Output the (x, y) coordinate of the center of the cell containing the given text.  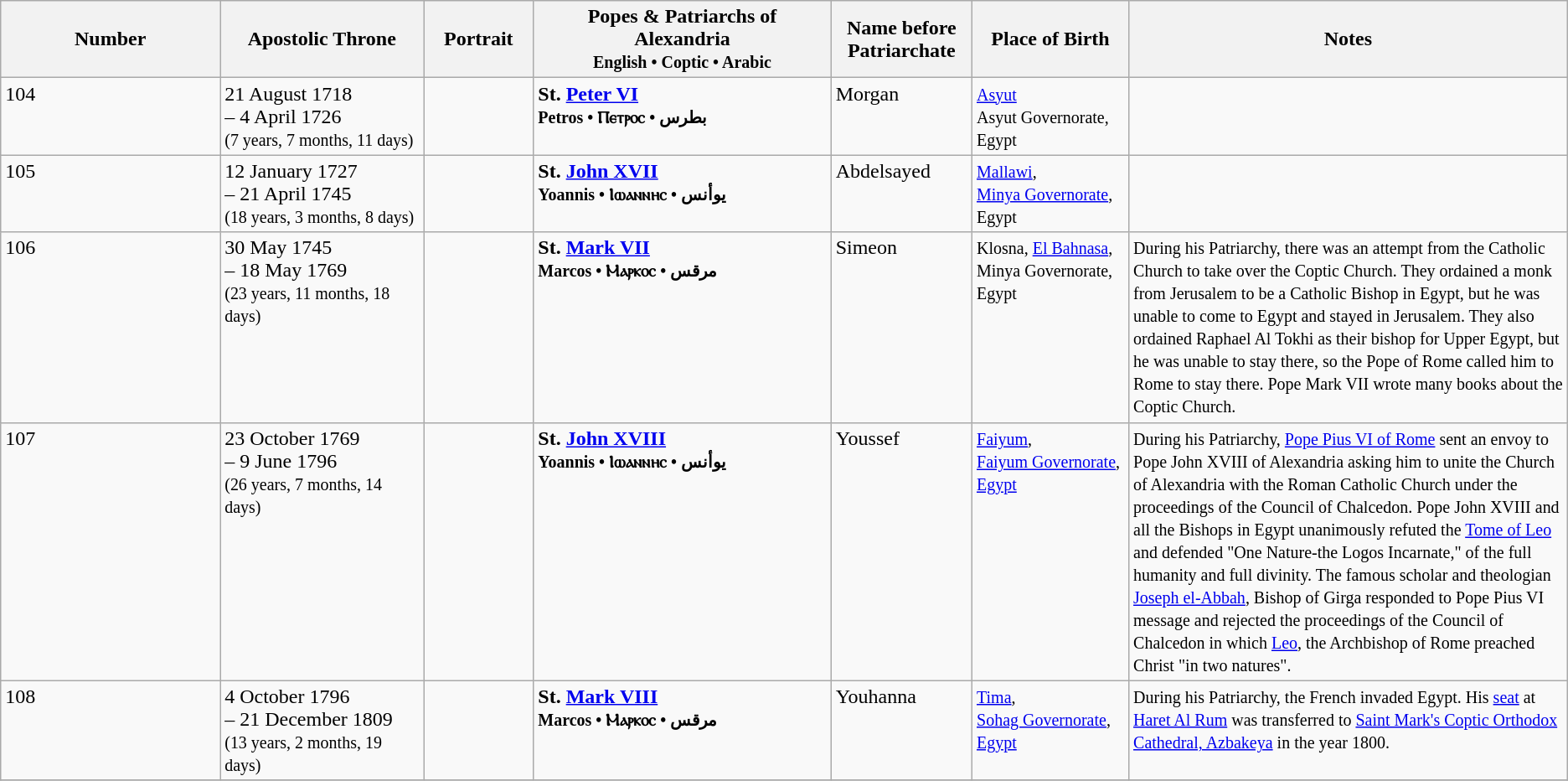
Klosna, El Bahnasa, Minya Governorate, Egypt (1050, 327)
Morgan (901, 116)
Youssef (901, 551)
30 May 1745– 18 May 1769(23 years, 11 months, 18 days) (322, 327)
105 (111, 194)
4 October 1796– 21 December 1809(13 years, 2 months, 19 days) (322, 731)
St. John XVIIIYoannis • Ⲓⲱⲁⲛⲛⲏⲥ • يوأنس (682, 551)
Simeon (901, 327)
Tima, Sohag Governorate, Egypt (1050, 731)
Name before Patriarchate (901, 39)
Asyut Asyut Governorate, Egypt (1050, 116)
St. Mark VIIMarcos • Ⲙⲁⲣⲕⲟⲥ • مرقس (682, 327)
106 (111, 327)
St. Peter VIPetros • Ⲡⲉⲧⲣⲟⲥ • بطرس (682, 116)
12 January 1727– 21 April 1745(18 years, 3 months, 8 days) (322, 194)
Number (111, 39)
Apostolic Throne (322, 39)
21 August 1718– 4 April 1726(7 years, 7 months, 11 days) (322, 116)
Notes (1349, 39)
23 October 1769– 9 June 1796(26 years, 7 months, 14 days) (322, 551)
108 (111, 731)
Faiyum, Faiyum Governorate, Egypt (1050, 551)
Portrait (479, 39)
St. Mark VIIIMarcos • Ⲙⲁⲣⲕⲟⲥ • مرقس (682, 731)
Abdelsayed (901, 194)
St. John XVIIYoannis • Ⲓⲱⲁⲛⲛⲏⲥ • يوأنس (682, 194)
Youhanna (901, 731)
Popes & Patriarchs of AlexandriaEnglish • Coptic • Arabic (682, 39)
104 (111, 116)
Mallawi,Minya Governorate, Egypt (1050, 194)
107 (111, 551)
Place of Birth (1050, 39)
